Determine the (X, Y) coordinate at the center of the cell enclosing the given text.  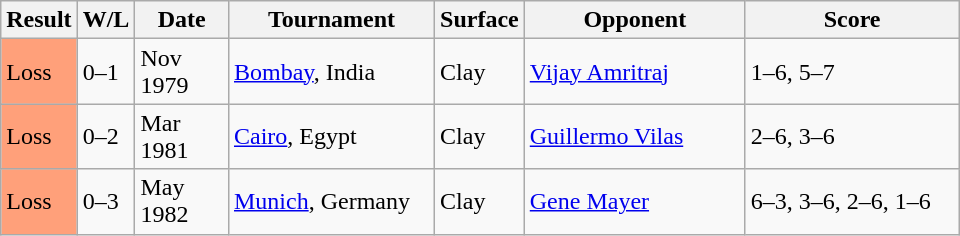
Gene Mayer (634, 202)
0–3 (106, 202)
Guillermo Vilas (634, 136)
Mar 1981 (182, 136)
Munich, Germany (331, 202)
Result (39, 20)
2–6, 3–6 (852, 136)
Tournament (331, 20)
0–1 (106, 72)
1–6, 5–7 (852, 72)
Date (182, 20)
Cairo, Egypt (331, 136)
Score (852, 20)
Vijay Amritraj (634, 72)
Surface (480, 20)
W/L (106, 20)
6–3, 3–6, 2–6, 1–6 (852, 202)
Nov 1979 (182, 72)
0–2 (106, 136)
Opponent (634, 20)
May 1982 (182, 202)
Bombay, India (331, 72)
